Return the (X, Y) coordinate for the center point of the cell that contains the specified text.  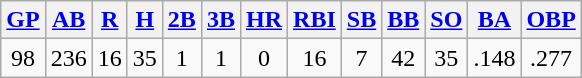
AB (68, 20)
GP (23, 20)
SO (446, 20)
SB (361, 20)
BB (404, 20)
0 (264, 58)
R (110, 20)
HR (264, 20)
236 (68, 58)
.277 (551, 58)
.148 (494, 58)
98 (23, 58)
42 (404, 58)
2B (182, 20)
H (144, 20)
3B (220, 20)
OBP (551, 20)
BA (494, 20)
7 (361, 58)
RBI (315, 20)
